Detect which cell encompasses the target text, then output its (x, y) center coordinate. 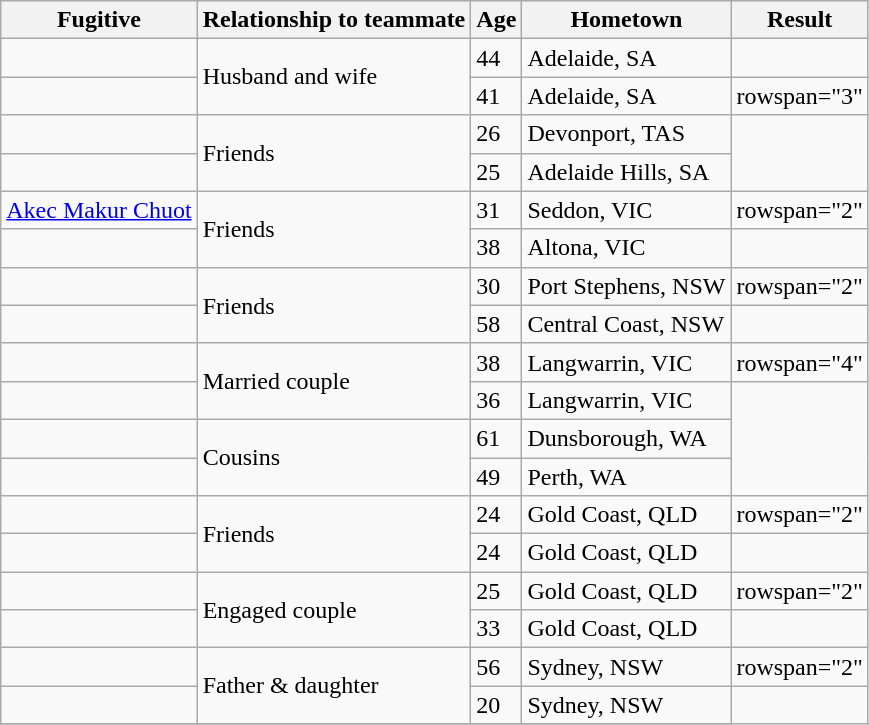
33 (496, 629)
36 (496, 400)
Seddon, VIC (626, 210)
58 (496, 324)
Altona, VIC (626, 248)
rowspan="3" (800, 96)
49 (496, 477)
Port Stephens, NSW (626, 286)
Married couple (334, 381)
Devonport, TAS (626, 134)
rowspan="4" (800, 362)
61 (496, 438)
Akec Makur Chuot (99, 210)
31 (496, 210)
Husband and wife (334, 77)
Hometown (626, 20)
20 (496, 705)
26 (496, 134)
44 (496, 58)
Age (496, 20)
Dunsborough, WA (626, 438)
Perth, WA (626, 477)
Central Coast, NSW (626, 324)
Result (800, 20)
41 (496, 96)
30 (496, 286)
Cousins (334, 457)
56 (496, 667)
Fugitive (99, 20)
Adelaide Hills, SA (626, 172)
Relationship to teammate (334, 20)
Father & daughter (334, 686)
Engaged couple (334, 610)
